Scan for the cell matching the given text and deliver its (x, y) coordinate at center. 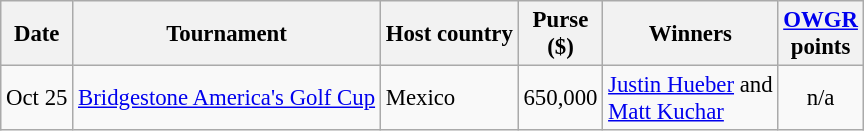
Purse($) (560, 34)
n/a (820, 98)
Tournament (227, 34)
650,000 (560, 98)
Winners (690, 34)
Bridgestone America's Golf Cup (227, 98)
Mexico (449, 98)
Oct 25 (37, 98)
OWGRpoints (820, 34)
Host country (449, 34)
Date (37, 34)
Justin Hueber and Matt Kuchar (690, 98)
